Provide the [x, y] coordinate of the cell's center where the given text is located.  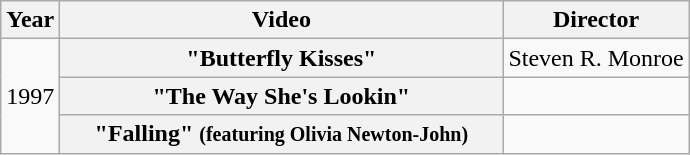
Year [30, 20]
Director [596, 20]
"Butterfly Kisses" [282, 58]
"The Way She's Lookin" [282, 96]
"Falling" (featuring Olivia Newton-John) [282, 134]
Steven R. Monroe [596, 58]
Video [282, 20]
1997 [30, 96]
